Scan for the cell matching the given text and deliver its [X, Y] coordinate at center. 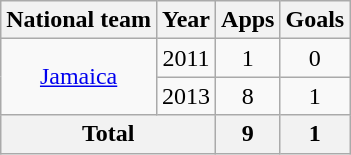
Year [186, 20]
8 [248, 96]
Apps [248, 20]
2013 [186, 96]
Goals [315, 20]
Jamaica [79, 77]
2011 [186, 58]
Total [108, 134]
National team [79, 20]
9 [248, 134]
0 [315, 58]
